For the text-containing cell, return its midpoint in [x, y] coordinate format. 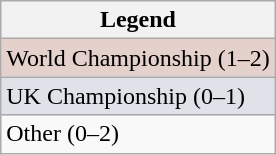
World Championship (1–2) [138, 58]
Legend [138, 20]
Other (0–2) [138, 134]
UK Championship (0–1) [138, 96]
